Capture the cell that displays the provided text and extract its (x, y) central coordinate. 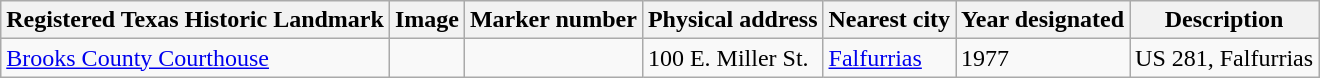
Physical address (732, 20)
US 281, Falfurrias (1224, 58)
Falfurrias (890, 58)
Nearest city (890, 20)
Year designated (1043, 20)
100 E. Miller St. (732, 58)
Image (426, 20)
1977 (1043, 58)
Description (1224, 20)
Registered Texas Historic Landmark (196, 20)
Marker number (553, 20)
Brooks County Courthouse (196, 58)
